Return [X, Y] of the center of cell containing provided text 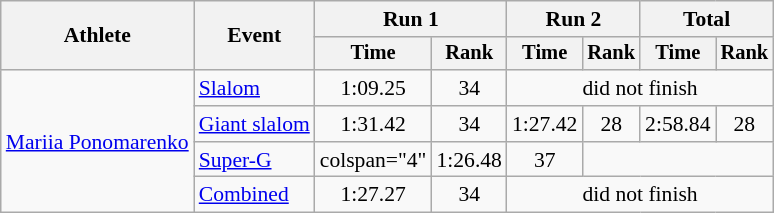
Event [254, 36]
1:27.42 [544, 124]
1:09.25 [374, 88]
37 [544, 160]
1:31.42 [374, 124]
Run 2 [574, 19]
Mariia Ponomarenko [98, 141]
Giant slalom [254, 124]
Super-G [254, 160]
Athlete [98, 36]
Total [706, 19]
Slalom [254, 88]
1:26.48 [468, 160]
Combined [254, 195]
colspan="4" [374, 160]
2:58.84 [678, 124]
Run 1 [411, 19]
1:27.27 [374, 195]
